Locate the cell with the specified text and output its (x, y) center coordinate. 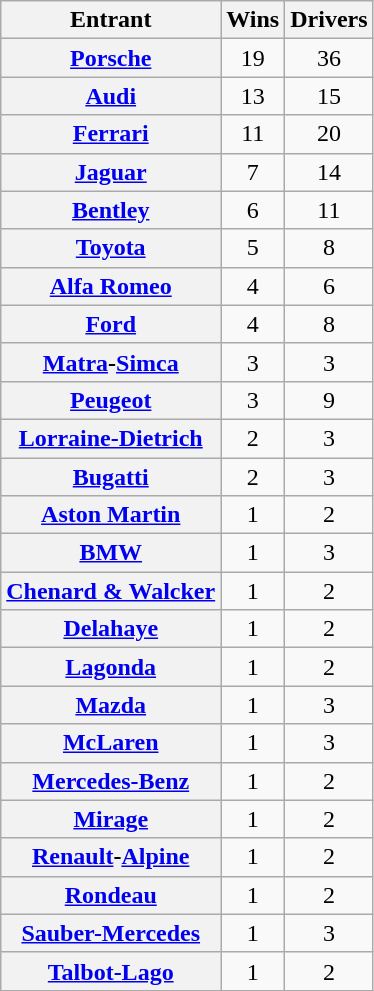
Chenard & Walcker (111, 591)
Talbot-Lago (111, 971)
McLaren (111, 743)
14 (329, 172)
9 (329, 400)
Mercedes-Benz (111, 781)
Wins (253, 20)
Lagonda (111, 667)
Entrant (111, 20)
5 (253, 248)
Drivers (329, 20)
36 (329, 58)
Renault-Alpine (111, 857)
Bugatti (111, 477)
Lorraine-Dietrich (111, 438)
Peugeot (111, 400)
Audi (111, 96)
Porsche (111, 58)
Jaguar (111, 172)
Delahaye (111, 629)
Mirage (111, 819)
20 (329, 134)
Rondeau (111, 895)
13 (253, 96)
Alfa Romeo (111, 286)
Sauber-Mercedes (111, 933)
Bentley (111, 210)
Matra-Simca (111, 362)
Ferrari (111, 134)
7 (253, 172)
Mazda (111, 705)
Toyota (111, 248)
15 (329, 96)
19 (253, 58)
BMW (111, 553)
Ford (111, 324)
Aston Martin (111, 515)
